Find where the given text appears and provide that cell's center as [X, Y] coordinate. 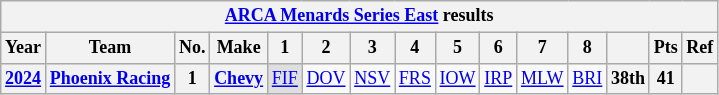
6 [498, 48]
Pts [666, 48]
2024 [24, 78]
2 [326, 48]
8 [588, 48]
5 [458, 48]
No. [192, 48]
FIF [284, 78]
BRI [588, 78]
41 [666, 78]
Year [24, 48]
Make [239, 48]
Ref [700, 48]
Chevy [239, 78]
38th [628, 78]
Team [110, 48]
3 [372, 48]
DOV [326, 78]
FRS [416, 78]
ARCA Menards Series East results [360, 16]
4 [416, 48]
Phoenix Racing [110, 78]
IOW [458, 78]
7 [542, 48]
MLW [542, 78]
IRP [498, 78]
NSV [372, 78]
